Pinpoint the cell where the given text exists, returning its [X, Y] midpoint coordinate. 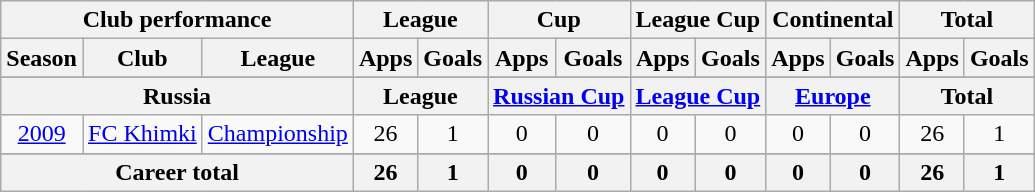
Championship [278, 134]
Club [142, 58]
Continental [833, 20]
Career total [178, 172]
Russian Cup [559, 96]
FC Khimki [142, 134]
Russia [178, 96]
Europe [833, 96]
Club performance [178, 20]
Season [42, 58]
2009 [42, 134]
Cup [559, 20]
